Output the [x, y] coordinate of the center of the cell containing the given text.  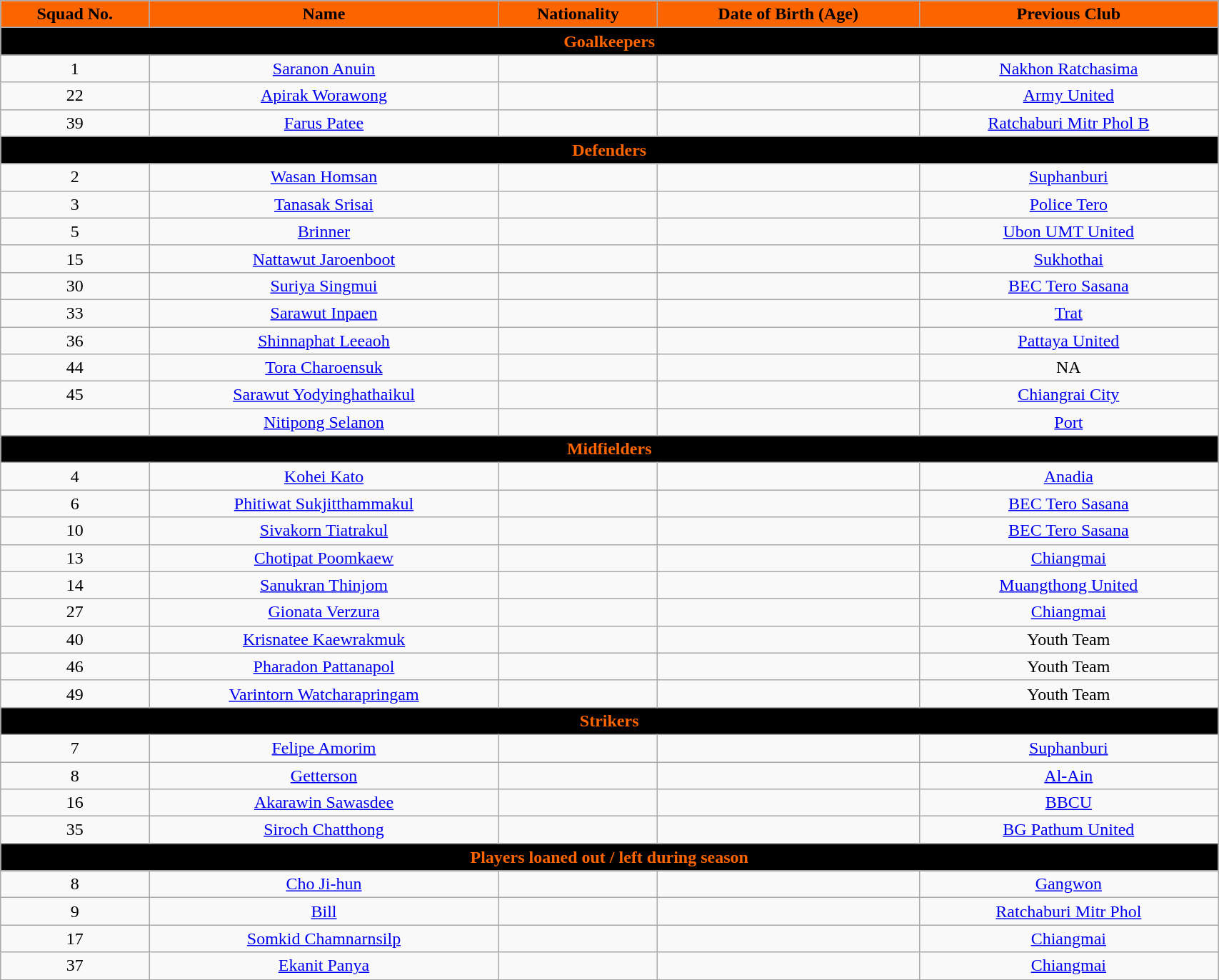
Gionata Verzura [324, 612]
Nitipong Selanon [324, 422]
Nattawut Jaroenboot [324, 259]
Somkid Chamnarnsilp [324, 939]
22 [75, 96]
Police Tero [1068, 204]
37 [75, 966]
Sukhothai [1068, 259]
13 [75, 558]
Name [324, 14]
Apirak Worawong [324, 96]
39 [75, 123]
3 [75, 204]
Suriya Singmui [324, 286]
Midfielders [610, 449]
Squad No. [75, 14]
Pharadon Pattanapol [324, 666]
33 [75, 313]
4 [75, 476]
Tanasak Srisai [324, 204]
40 [75, 639]
Port [1068, 422]
49 [75, 694]
Goalkeepers [610, 41]
36 [75, 341]
Bill [324, 911]
Anadia [1068, 476]
Chiangrai City [1068, 395]
17 [75, 939]
Gangwon [1068, 884]
NA [1068, 368]
Tora Charoensuk [324, 368]
Strikers [610, 721]
Players loaned out / left during season [610, 857]
35 [75, 830]
Kohei Kato [324, 476]
BG Pathum United [1068, 830]
16 [75, 803]
6 [75, 504]
15 [75, 259]
1 [75, 69]
Siroch Chatthong [324, 830]
Ubon UMT United [1068, 231]
46 [75, 666]
45 [75, 395]
Felipe Amorim [324, 748]
Sarawut Yodyinghathaikul [324, 395]
Trat [1068, 313]
14 [75, 585]
Pattaya United [1068, 341]
Akarawin Sawasdee [324, 803]
9 [75, 911]
Muangthong United [1068, 585]
Saranon Anuin [324, 69]
BBCU [1068, 803]
Shinnaphat Leeaoh [324, 341]
Nakhon Ratchasima [1068, 69]
27 [75, 612]
7 [75, 748]
Chotipat Poomkaew [324, 558]
Army United [1068, 96]
2 [75, 177]
10 [75, 531]
Varintorn Watcharapringam [324, 694]
Ratchaburi Mitr Phol [1068, 911]
Sanukran Thinjom [324, 585]
Getterson [324, 775]
Date of Birth (Age) [788, 14]
5 [75, 231]
Wasan Homsan [324, 177]
Ratchaburi Mitr Phol B [1068, 123]
Defenders [610, 150]
Nationality [578, 14]
Krisnatee Kaewrakmuk [324, 639]
Brinner [324, 231]
Phitiwat Sukjitthammakul [324, 504]
Sarawut Inpaen [324, 313]
Al-Ain [1068, 775]
Previous Club [1068, 14]
44 [75, 368]
Ekanit Panya [324, 966]
Farus Patee [324, 123]
Sivakorn Tiatrakul [324, 531]
30 [75, 286]
Cho Ji-hun [324, 884]
